Capture the cell that displays the provided text and extract its [X, Y] central coordinate. 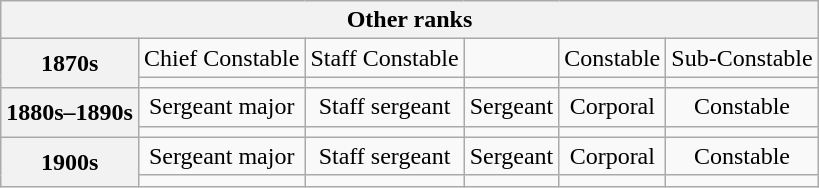
1870s [70, 64]
1880s–1890s [70, 112]
Sub-Constable [742, 58]
1900s [70, 162]
Chief Constable [221, 58]
Other ranks [410, 20]
Staff Constable [384, 58]
